Return (x, y) of the center of cell containing provided text 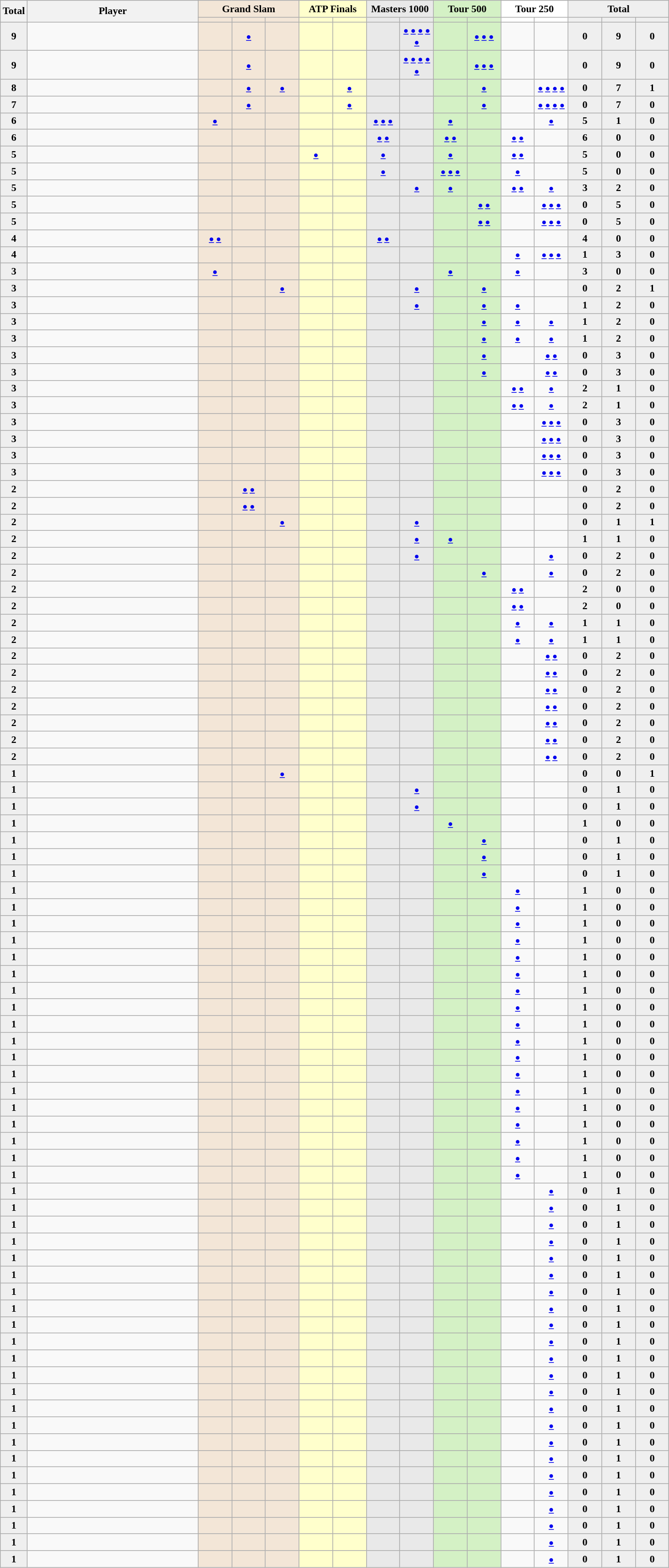
8 (14, 88)
ATP Finals (332, 9)
Grand Slam (249, 9)
Masters 1000 (400, 9)
Player (113, 11)
Tour 500 (468, 9)
Tour 250 (534, 9)
